Return [X, Y] of the center of cell containing provided text 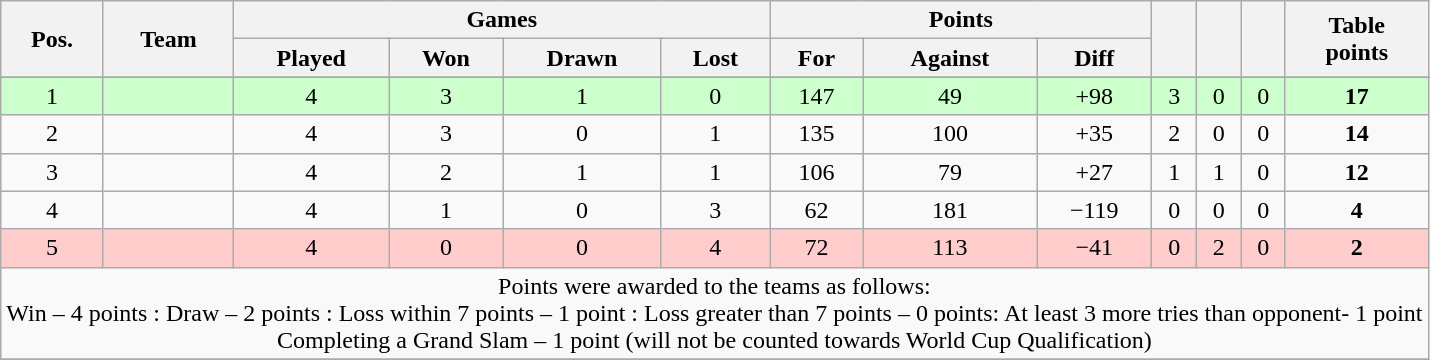
Tablepoints [1356, 39]
Won [446, 58]
79 [950, 172]
147 [816, 96]
100 [950, 134]
For [816, 58]
113 [950, 248]
5 [52, 248]
Played [312, 58]
−119 [1094, 210]
Against [950, 58]
17 [1356, 96]
+35 [1094, 134]
Points [961, 20]
62 [816, 210]
14 [1356, 134]
+27 [1094, 172]
Lost [716, 58]
72 [816, 248]
135 [816, 134]
106 [816, 172]
Games [502, 20]
Team [168, 39]
49 [950, 96]
181 [950, 210]
12 [1356, 172]
−41 [1094, 248]
Pos. [52, 39]
+98 [1094, 96]
Diff [1094, 58]
Drawn [582, 58]
